Output the [x, y] coordinate of the center of the cell containing the given text.  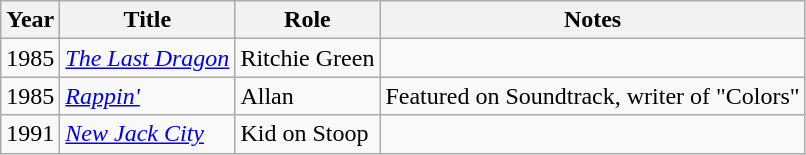
Allan [308, 96]
The Last Dragon [148, 58]
Kid on Stoop [308, 134]
Rappin' [148, 96]
Featured on Soundtrack, writer of "Colors" [592, 96]
Year [30, 20]
Role [308, 20]
1991 [30, 134]
New Jack City [148, 134]
Title [148, 20]
Notes [592, 20]
Ritchie Green [308, 58]
